Determine the (x, y) coordinate at the center of the cell enclosing the given text.  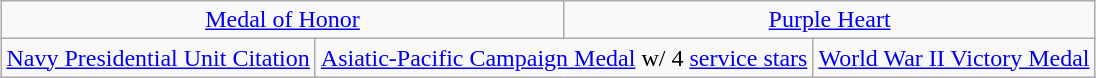
Purple Heart (830, 20)
Asiatic-Pacific Campaign Medal w/ 4 service stars (564, 58)
World War II Victory Medal (954, 58)
Medal of Honor (282, 20)
Navy Presidential Unit Citation (158, 58)
